Scan for the cell matching the given text and deliver its (X, Y) coordinate at center. 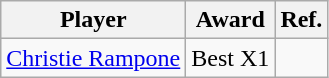
Award (230, 20)
Christie Rampone (94, 58)
Ref. (302, 20)
Player (94, 20)
Best X1 (230, 58)
